Detect which cell encompasses the target text, then output its (x, y) center coordinate. 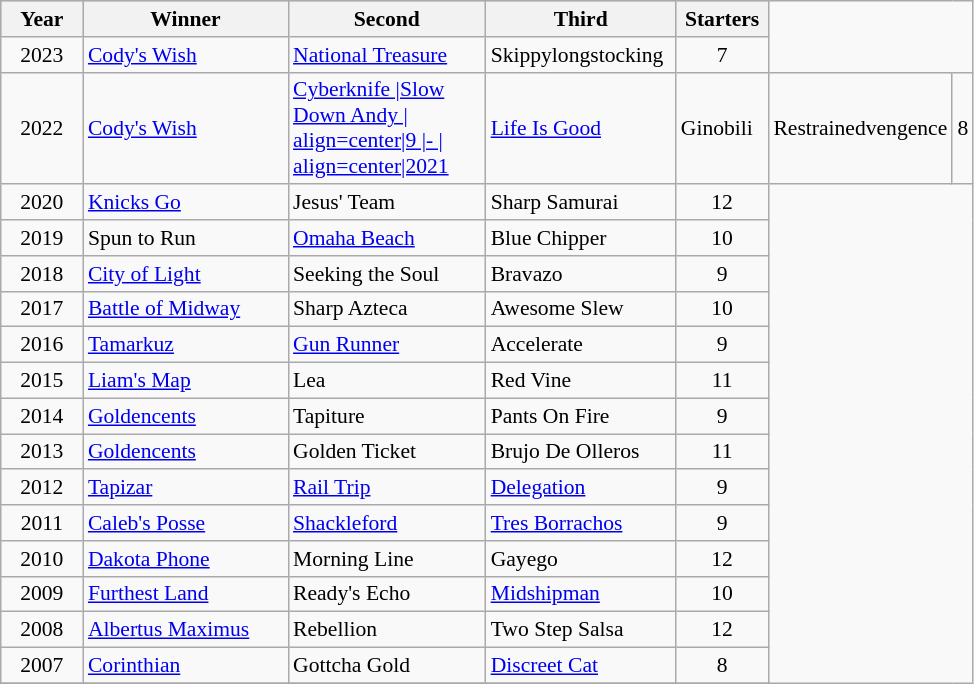
2015 (42, 381)
Accelerate (581, 345)
Tres Borrachos (581, 523)
Skippylongstocking (581, 55)
2013 (42, 452)
City of Light (186, 274)
Caleb's Posse (186, 523)
2009 (42, 594)
2023 (42, 55)
Dakota Phone (186, 559)
2012 (42, 488)
Seeking the Soul (387, 274)
National Treasure (387, 55)
Golden Ticket (387, 452)
2018 (42, 274)
2014 (42, 416)
Cyberknife |Slow Down Andy | align=center|9 |- | align=center|2021 (387, 128)
Shackleford (387, 523)
Corinthian (186, 666)
Rebellion (387, 630)
Second (387, 19)
Third (581, 19)
Jesus' Team (387, 203)
Spun to Run (186, 238)
Awesome Slew (581, 309)
2011 (42, 523)
Red Vine (581, 381)
Midshipman (581, 594)
Blue Chipper (581, 238)
Albertus Maximus (186, 630)
Restrainedvengence (860, 128)
2020 (42, 203)
Life Is Good (581, 128)
Gun Runner (387, 345)
Knicks Go (186, 203)
Discreet Cat (581, 666)
Omaha Beach (387, 238)
2022 (42, 128)
2019 (42, 238)
Sharp Azteca (387, 309)
Gottcha Gold (387, 666)
2017 (42, 309)
2008 (42, 630)
2007 (42, 666)
Lea (387, 381)
Ready's Echo (387, 594)
Gayego (581, 559)
Starters (722, 19)
Tamarkuz (186, 345)
Delegation (581, 488)
Tapizar (186, 488)
Bravazo (581, 274)
Brujo De Olleros (581, 452)
7 (722, 55)
Two Step Salsa (581, 630)
Liam's Map (186, 381)
Tapiture (387, 416)
Sharp Samurai (581, 203)
Winner (186, 19)
Ginobili (722, 128)
Battle of Midway (186, 309)
Year (42, 19)
Rail Trip (387, 488)
Morning Line (387, 559)
2016 (42, 345)
Furthest Land (186, 594)
Pants On Fire (581, 416)
2010 (42, 559)
